Determine the [x, y] coordinate at the center of the cell enclosing the given text.  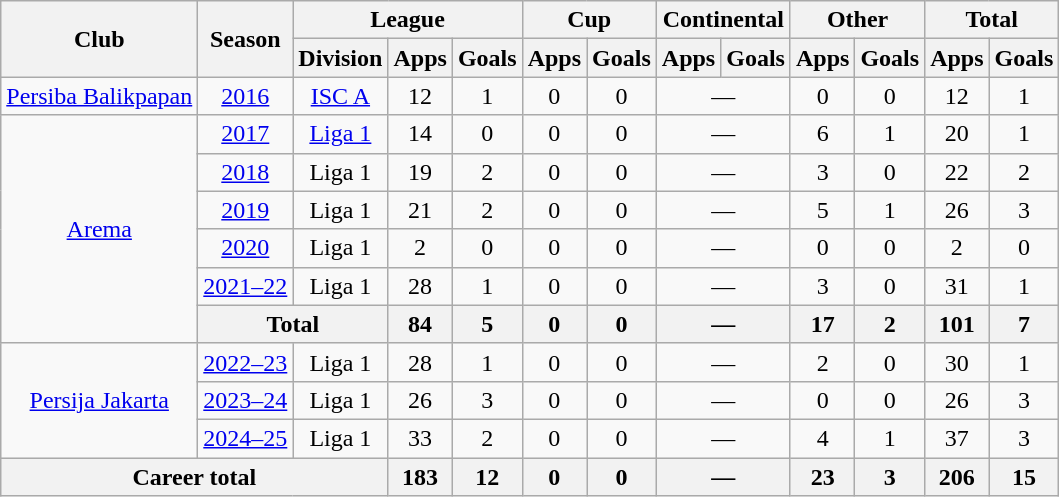
17 [822, 324]
23 [822, 477]
101 [957, 324]
Arema [100, 229]
2016 [246, 96]
2023–24 [246, 400]
21 [420, 210]
League [408, 20]
Division [340, 58]
2021–22 [246, 286]
2022–23 [246, 362]
2024–25 [246, 438]
206 [957, 477]
19 [420, 172]
2019 [246, 210]
183 [420, 477]
20 [957, 134]
6 [822, 134]
30 [957, 362]
15 [1024, 477]
Season [246, 39]
31 [957, 286]
22 [957, 172]
Cup [589, 20]
Club [100, 39]
84 [420, 324]
14 [420, 134]
33 [420, 438]
37 [957, 438]
4 [822, 438]
2020 [246, 248]
Persija Jakarta [100, 400]
7 [1024, 324]
Persiba Balikpapan [100, 96]
Career total [194, 477]
2018 [246, 172]
Continental [723, 20]
ISC A [340, 96]
Other [857, 20]
2017 [246, 134]
